Determine the (X, Y) coordinate at the center of the cell enclosing the given text.  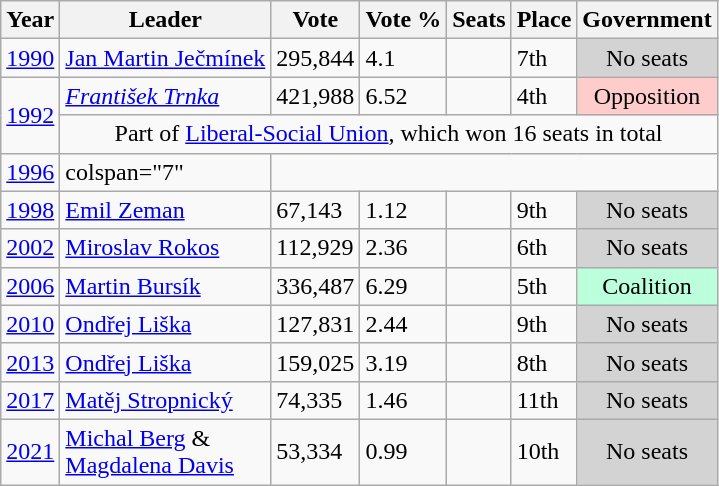
Miroslav Rokos (166, 248)
5th (544, 286)
3.19 (404, 362)
Michal Berg &Magdalena Davis (166, 452)
2006 (30, 286)
6.29 (404, 286)
1.46 (404, 400)
František Trnka (166, 96)
67,143 (316, 210)
53,334 (316, 452)
336,487 (316, 286)
2010 (30, 324)
Matěj Stropnický (166, 400)
Coalition (647, 286)
2021 (30, 452)
4.1 (404, 58)
Seats (479, 20)
295,844 (316, 58)
2013 (30, 362)
1.12 (404, 210)
6.52 (404, 96)
2.44 (404, 324)
Vote % (404, 20)
11th (544, 400)
1992 (30, 115)
112,929 (316, 248)
Government (647, 20)
10th (544, 452)
159,025 (316, 362)
1996 (30, 172)
74,335 (316, 400)
Leader (166, 20)
7th (544, 58)
127,831 (316, 324)
Vote (316, 20)
0.99 (404, 452)
1998 (30, 210)
1990 (30, 58)
Year (30, 20)
Opposition (647, 96)
8th (544, 362)
421,988 (316, 96)
6th (544, 248)
2002 (30, 248)
colspan="7" (166, 172)
4th (544, 96)
Place (544, 20)
2017 (30, 400)
Part of Liberal-Social Union, which won 16 seats in total (388, 134)
Martin Bursík (166, 286)
Emil Zeman (166, 210)
2.36 (404, 248)
Jan Martin Ječmínek (166, 58)
